Identify which cell holds the provided text, then report its [x, y] central coordinate. 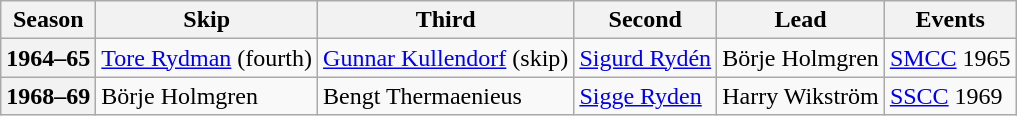
Gunnar Kullendorf (skip) [446, 58]
Tore Rydman (fourth) [207, 58]
Sigge Ryden [646, 96]
Harry Wikström [801, 96]
SMCC 1965 [950, 58]
Skip [207, 20]
Events [950, 20]
Lead [801, 20]
Second [646, 20]
1964–65 [48, 58]
Bengt Thermaenieus [446, 96]
1968–69 [48, 96]
Sigurd Rydén [646, 58]
SSCC 1969 [950, 96]
Season [48, 20]
Third [446, 20]
